Search for the cell housing the specified text and yield its [X, Y] center coordinate. 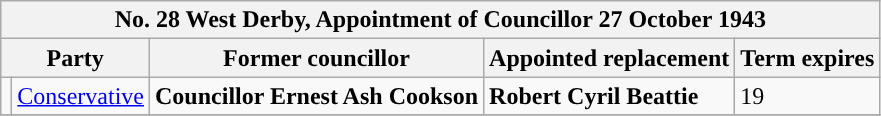
Conservative [81, 96]
Appointed replacement [610, 58]
Party [76, 58]
Robert Cyril Beattie [610, 96]
Councillor Ernest Ash Cookson [317, 96]
Term expires [808, 58]
Former councillor [317, 58]
No. 28 West Derby, Appointment of Councillor 27 October 1943 [440, 20]
19 [808, 96]
